Scan for the cell matching the given text and deliver its (x, y) coordinate at center. 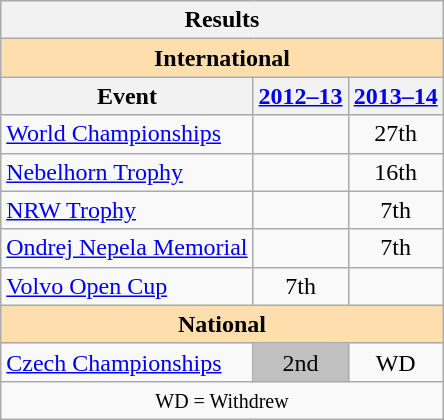
Volvo Open Cup (127, 286)
2012–13 (300, 96)
WD (396, 362)
NRW Trophy (127, 210)
27th (396, 134)
Czech Championships (127, 362)
Results (222, 20)
Event (127, 96)
WD = Withdrew (222, 400)
International (222, 58)
16th (396, 172)
2nd (300, 362)
World Championships (127, 134)
Nebelhorn Trophy (127, 172)
National (222, 324)
2013–14 (396, 96)
Ondrej Nepela Memorial (127, 248)
